Identify which cell holds the provided text, then report its [x, y] central coordinate. 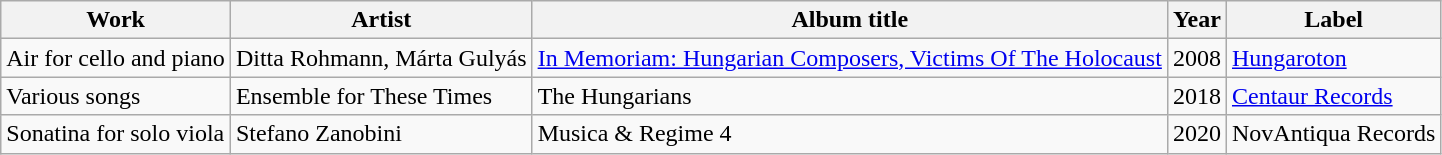
Artist [381, 20]
Ditta Rohmann, Márta Gulyás [381, 58]
Sonatina for solo viola [116, 134]
2018 [1196, 96]
NovAntiqua Records [1333, 134]
Work [116, 20]
Various songs [116, 96]
Album title [850, 20]
Hungaroton [1333, 58]
Ensemble for These Times [381, 96]
Year [1196, 20]
Air for cello and piano [116, 58]
2020 [1196, 134]
The Hungarians [850, 96]
Centaur Records [1333, 96]
Musica & Regime 4 [850, 134]
Stefano Zanobini [381, 134]
2008 [1196, 58]
Label [1333, 20]
In Memoriam: Hungarian Composers, Victims Of The Holocaust [850, 58]
